Search for the cell housing the specified text and yield its [x, y] center coordinate. 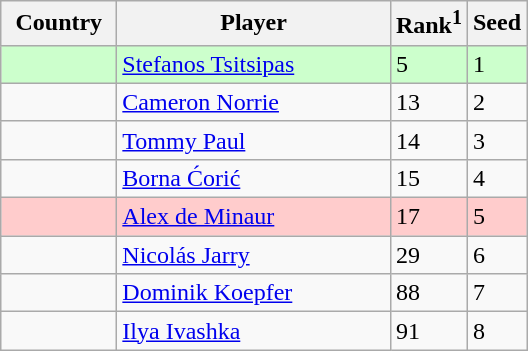
Country [59, 24]
13 [428, 102]
Seed [496, 24]
17 [428, 217]
8 [496, 331]
6 [496, 255]
Ilya Ivashka [254, 331]
Stefanos Tsitsipas [254, 64]
Nicolás Jarry [254, 255]
Alex de Minaur [254, 217]
Dominik Koepfer [254, 293]
15 [428, 178]
Cameron Norrie [254, 102]
3 [496, 140]
4 [496, 178]
88 [428, 293]
91 [428, 331]
Borna Ćorić [254, 178]
14 [428, 140]
29 [428, 255]
2 [496, 102]
Player [254, 24]
7 [496, 293]
Tommy Paul [254, 140]
Rank1 [428, 24]
1 [496, 64]
